Return [X, Y] of the center of cell containing provided text 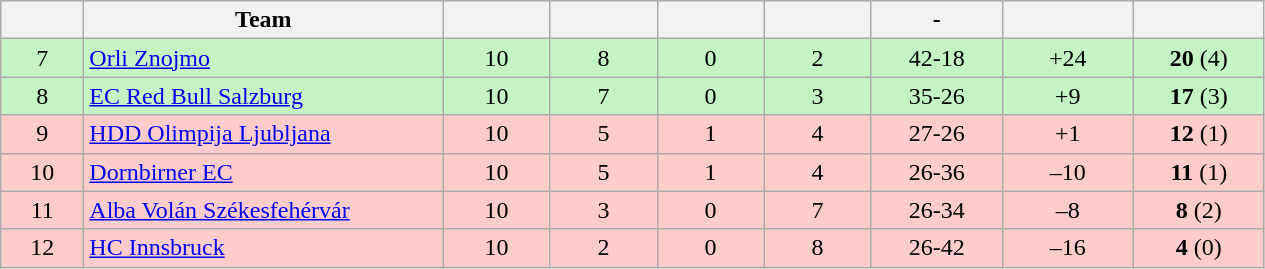
Orli Znojmo [264, 58]
35-26 [936, 96]
4 (0) [1198, 248]
+9 [1068, 96]
12 (1) [1198, 134]
–10 [1068, 172]
17 (3) [1198, 96]
26-34 [936, 210]
Dornbirner EC [264, 172]
–16 [1068, 248]
EC Red Bull Salzburg [264, 96]
20 (4) [1198, 58]
11 [42, 210]
9 [42, 134]
+24 [1068, 58]
HC Innsbruck [264, 248]
42-18 [936, 58]
Team [264, 20]
–8 [1068, 210]
HDD Olimpija Ljubljana [264, 134]
11 (1) [1198, 172]
Alba Volán Székesfehérvár [264, 210]
- [936, 20]
8 (2) [1198, 210]
26-42 [936, 248]
12 [42, 248]
+1 [1068, 134]
27-26 [936, 134]
26-36 [936, 172]
